Identify which cell holds the provided text, then report its [X, Y] central coordinate. 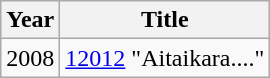
2008 [30, 58]
Title [165, 20]
12012 "Aitaikara...." [165, 58]
Year [30, 20]
